Detect which cell encompasses the target text, then output its (x, y) center coordinate. 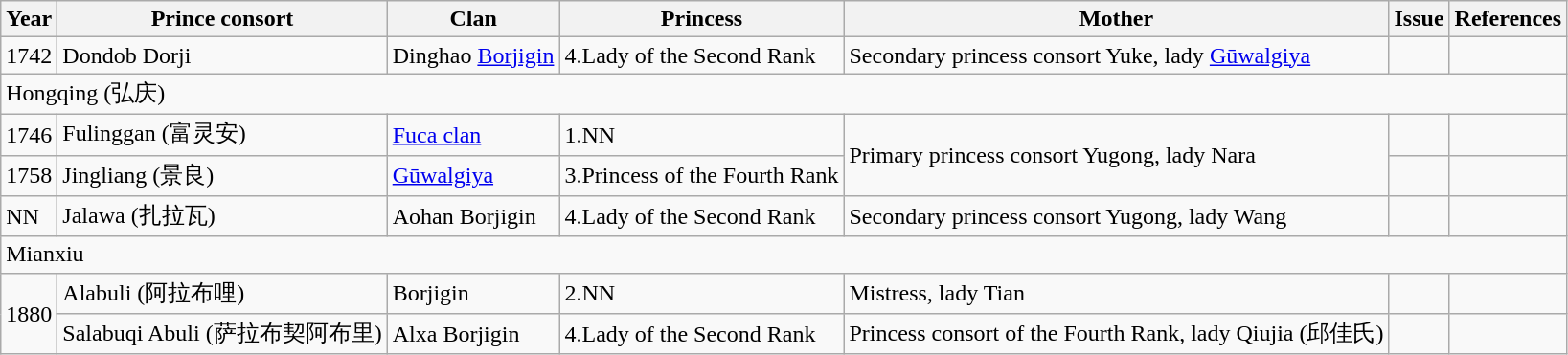
Jalawa (扎拉瓦) (222, 216)
Gūwalgiya (473, 176)
Alabuli (阿拉布哩) (222, 293)
Princess (701, 19)
Princess consort of the Fourth Rank, lady Qiujia (邱佳氏) (1117, 335)
Clan (473, 19)
Secondary princess consort Yuke, lady Gūwalgiya (1117, 55)
Dondob Dorji (222, 55)
1742 (29, 55)
Mother (1117, 19)
Prince consort (222, 19)
Mistress, lady Tian (1117, 293)
Aohan Borjigin (473, 216)
Year (29, 19)
2.NN (701, 293)
Borjigin (473, 293)
1880 (29, 314)
Jingliang (景良) (222, 176)
NN (29, 216)
Secondary princess consort Yugong, lady Wang (1117, 216)
Salabuqi Abuli (萨拉布契阿布里) (222, 335)
References (1508, 19)
3.Princess of the Fourth Rank (701, 176)
1746 (29, 134)
Alxa Borjigin (473, 335)
1.NN (701, 134)
Hongqing (弘庆) (784, 94)
Dinghao Borjigin (473, 55)
1758 (29, 176)
Fuca clan (473, 134)
Issue (1420, 19)
Fulinggan (富灵安) (222, 134)
Mianxiu (784, 255)
Primary princess consort Yugong, lady Nara (1117, 155)
